Scan for the cell matching the given text and deliver its [X, Y] coordinate at center. 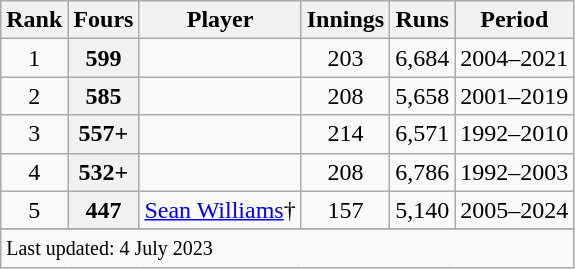
599 [104, 58]
Player [220, 20]
Fours [104, 20]
447 [104, 210]
6,571 [422, 134]
2005–2024 [514, 210]
Runs [422, 20]
1992–2003 [514, 172]
1992–2010 [514, 134]
6,786 [422, 172]
6,684 [422, 58]
Last updated: 4 July 2023 [288, 248]
Rank [34, 20]
Period [514, 20]
2001–2019 [514, 96]
5,658 [422, 96]
Sean Williams† [220, 210]
214 [345, 134]
4 [34, 172]
2004–2021 [514, 58]
2 [34, 96]
5 [34, 210]
532+ [104, 172]
157 [345, 210]
Innings [345, 20]
3 [34, 134]
203 [345, 58]
585 [104, 96]
5,140 [422, 210]
557+ [104, 134]
1 [34, 58]
